Pinpoint the cell where the given text exists, returning its (X, Y) midpoint coordinate. 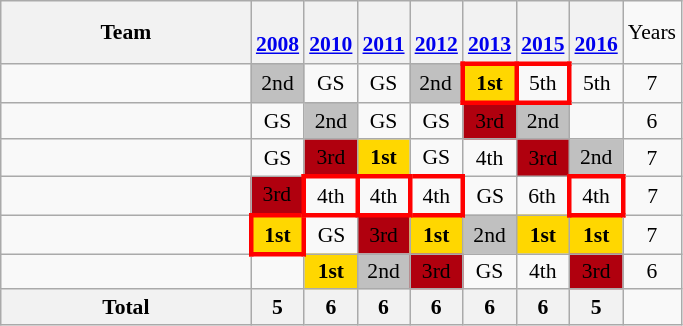
2013 (490, 32)
Team (126, 32)
Total (126, 308)
2016 (596, 32)
Years (652, 32)
2010 (330, 32)
2011 (383, 32)
2012 (436, 32)
2008 (278, 32)
6th (542, 196)
2015 (542, 32)
